From the cell containing the given text, extract its center point as (X, Y) coordinate. 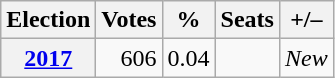
New (306, 58)
606 (129, 58)
Votes (129, 20)
2017 (48, 58)
% (188, 20)
Seats (247, 20)
0.04 (188, 58)
Election (48, 20)
+/– (306, 20)
